Output the (X, Y) coordinate of the center of the cell containing the given text.  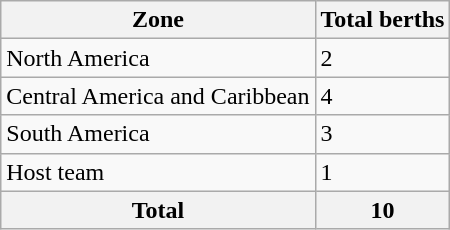
North America (158, 58)
Total (158, 210)
Central America and Caribbean (158, 96)
Host team (158, 172)
3 (382, 134)
Zone (158, 20)
10 (382, 210)
4 (382, 96)
1 (382, 172)
2 (382, 58)
South America (158, 134)
Total berths (382, 20)
